Scan for the cell matching the given text and deliver its (x, y) coordinate at center. 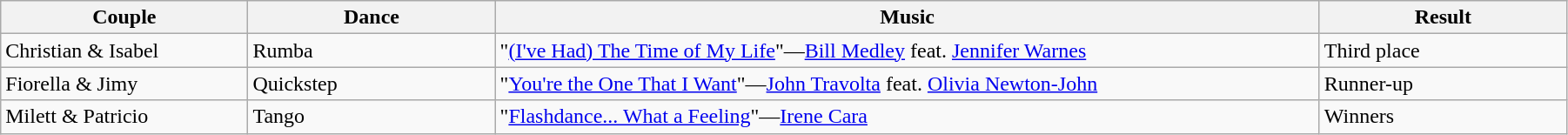
Fiorella & Jimy (124, 84)
Tango (372, 117)
Third place (1443, 51)
"(I've Had) The Time of My Life"—Bill Medley feat. Jennifer Warnes (907, 51)
Dance (372, 17)
Music (907, 17)
Couple (124, 17)
Quickstep (372, 84)
Milett & Patricio (124, 117)
Result (1443, 17)
Rumba (372, 51)
"You're the One That I Want"—John Travolta feat. Olivia Newton-John (907, 84)
Christian & Isabel (124, 51)
Winners (1443, 117)
"Flashdance... What a Feeling"—Irene Cara (907, 117)
Runner-up (1443, 84)
